Determine the [x, y] coordinate at the center of the cell enclosing the given text.  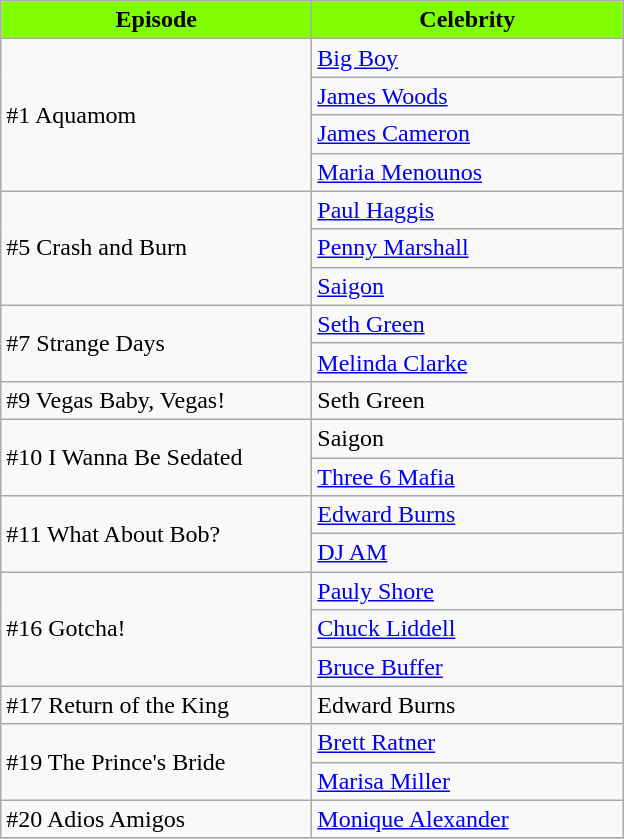
Bruce Buffer [468, 667]
#1 Aquamom [156, 115]
Monique Alexander [468, 819]
DJ AM [468, 553]
#7 Strange Days [156, 343]
James Cameron [468, 134]
#11 What About Bob? [156, 534]
Chuck Liddell [468, 629]
Maria Menounos [468, 172]
Episode [156, 20]
#9 Vegas Baby, Vegas! [156, 400]
Brett Ratner [468, 743]
#17 Return of the King [156, 705]
#20 Adios Amigos [156, 819]
#19 The Prince's Bride [156, 762]
Big Boy [468, 58]
#10 I Wanna Be Sedated [156, 457]
Celebrity [468, 20]
Paul Haggis [468, 210]
Melinda Clarke [468, 362]
Three 6 Mafia [468, 477]
Penny Marshall [468, 248]
Pauly Shore [468, 591]
#16 Gotcha! [156, 629]
#5 Crash and Burn [156, 248]
Marisa Miller [468, 781]
James Woods [468, 96]
